Return the (x, y) coordinate for the center point of the cell that contains the specified text.  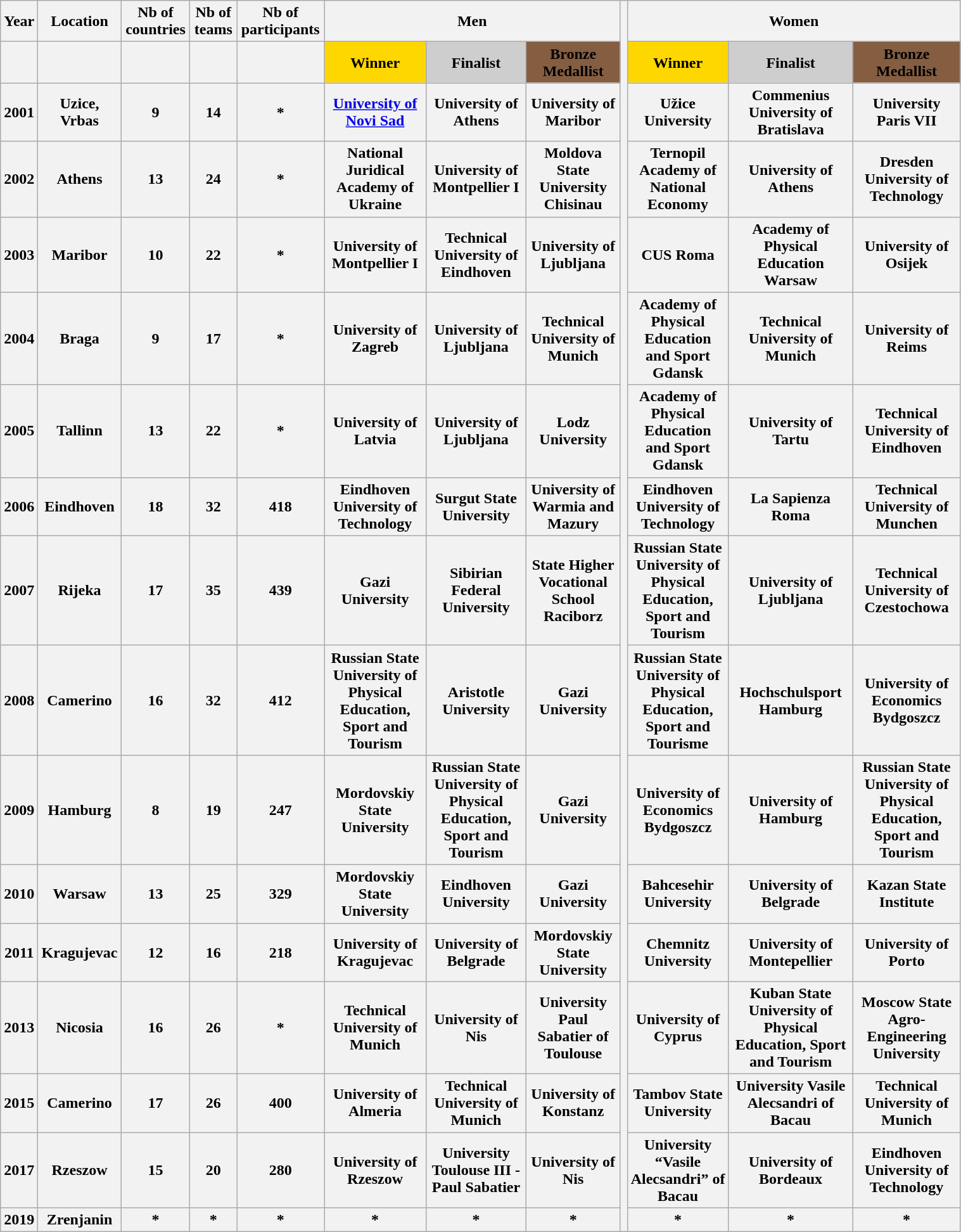
University of Kragujevac (375, 952)
University of Cyprus (678, 1028)
24 (213, 179)
439 (281, 591)
247 (281, 810)
Nicosia (80, 1028)
University of Rzeszow (375, 1170)
218 (281, 952)
University of Reims (907, 338)
18 (156, 506)
Kragujevac (80, 952)
CUS Roma (678, 255)
University of Novi Sad (375, 112)
University of Zagreb (375, 338)
Hochschulsport Hamburg (791, 700)
Chemnitz University (678, 952)
University of Maribor (573, 112)
Bahcesehir University (678, 894)
14 (213, 112)
Sibirian Federal University (476, 591)
8 (156, 810)
2011 (19, 952)
Tallinn (80, 431)
University of Porto (907, 952)
2004 (19, 338)
Tambov State University (678, 1103)
Nb of teams (213, 22)
2013 (19, 1028)
Men (473, 22)
Commenius University of Bratislava (791, 112)
Kuban State University of Physical Education, Sport and Tourism (791, 1028)
Dresden University of Technology (907, 179)
2002 (19, 179)
2019 (19, 1220)
2003 (19, 255)
University of Osijek (907, 255)
University of Almeria (375, 1103)
Eindhoven (80, 506)
University “Vasile Alecsandri” of Bacau (678, 1170)
2006 (19, 506)
Technical University of Czestochowa (907, 591)
University of Hamburg (791, 810)
Rijeka (80, 591)
2009 (19, 810)
Užice University (678, 112)
Academy of Physical Education Warsaw (791, 255)
Zrenjanin (80, 1220)
State Higher Vocational School Raciborz (573, 591)
2001 (19, 112)
418 (281, 506)
12 (156, 952)
Eindhoven University (476, 894)
2010 (19, 894)
412 (281, 700)
La Sapienza Roma (791, 506)
400 (281, 1103)
2017 (19, 1170)
Athens (80, 179)
Hamburg (80, 810)
Uzice, Vrbas (80, 112)
25 (213, 894)
Moldova State University Chisinau (573, 179)
Kazan State Institute (907, 894)
Surgut State University (476, 506)
Technical University of Munchen (907, 506)
2015 (19, 1103)
280 (281, 1170)
University of Bordeaux (791, 1170)
National Juridical Academy of Ukraine (375, 179)
University Vasile Alecsandri of Bacau (791, 1103)
10 (156, 255)
20 (213, 1170)
University of Montepellier (791, 952)
Women (794, 22)
Moscow State Agro-Engineering University (907, 1028)
Lodz University (573, 431)
Year (19, 22)
Aristotle University (476, 700)
35 (213, 591)
University of Warmia and Mazury (573, 506)
Location (80, 22)
Warsaw (80, 894)
Braga (80, 338)
University Paris VII (907, 112)
2007 (19, 591)
Nb of countries (156, 22)
2008 (19, 700)
15 (156, 1170)
University Toulouse III - Paul Sabatier (476, 1170)
Rzeszow (80, 1170)
University of Latvia (375, 431)
Russian State University of Physical Education, Sport and Tourisme (678, 700)
Nb of participants (281, 22)
19 (213, 810)
Maribor (80, 255)
University Paul Sabatier of Toulouse (573, 1028)
University of Tartu (791, 431)
Ternopil Academy of National Economy (678, 179)
329 (281, 894)
2005 (19, 431)
University of Konstanz (573, 1103)
